For the text-containing cell, return its midpoint in (X, Y) coordinate format. 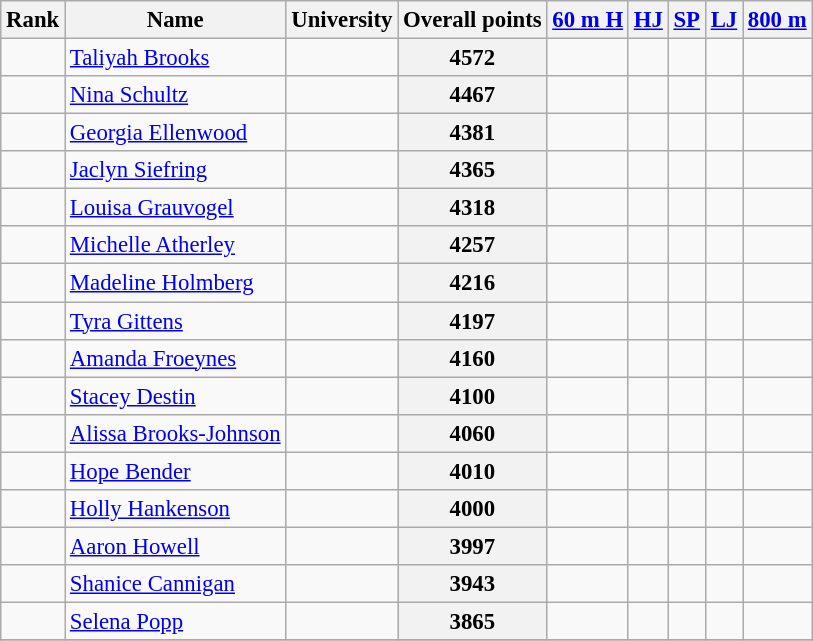
Stacey Destin (176, 396)
Jaclyn Siefring (176, 170)
4467 (472, 95)
LJ (724, 20)
Georgia Ellenwood (176, 133)
HJ (648, 20)
3943 (472, 584)
Rank (33, 20)
Overall points (472, 20)
4197 (472, 321)
Louisa Grauvogel (176, 208)
4365 (472, 170)
Alissa Brooks-Johnson (176, 433)
60 m H (588, 20)
Selena Popp (176, 621)
4000 (472, 509)
Madeline Holmberg (176, 283)
3865 (472, 621)
4216 (472, 283)
4010 (472, 471)
Shanice Cannigan (176, 584)
4572 (472, 58)
Name (176, 20)
Tyra Gittens (176, 321)
4100 (472, 396)
Hope Bender (176, 471)
Holly Hankenson (176, 509)
Aaron Howell (176, 546)
Amanda Froeynes (176, 358)
4160 (472, 358)
800 m (778, 20)
SP (686, 20)
4381 (472, 133)
Michelle Atherley (176, 245)
4318 (472, 208)
University (342, 20)
4060 (472, 433)
Nina Schultz (176, 95)
3997 (472, 546)
Taliyah Brooks (176, 58)
4257 (472, 245)
